Pinpoint the cell where the given text exists, returning its [X, Y] midpoint coordinate. 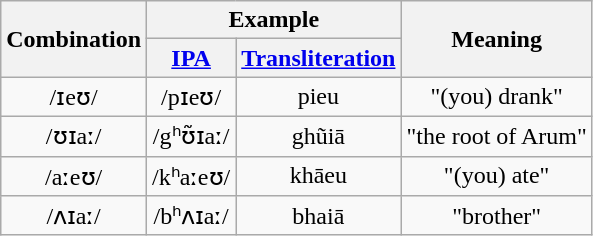
/pɪeʊ/ [192, 97]
Meaning [496, 39]
Combination [74, 39]
/ʊɪaː/ [74, 136]
/aːeʊ/ [74, 176]
Example [274, 20]
/bʰʌɪaː/ [192, 216]
"the root of Arum" [496, 136]
IPA [192, 58]
/ɪeʊ/ [74, 97]
"brother" [496, 216]
/gʰʊ̃ɪaː/ [192, 136]
Transliteration [318, 58]
bhaiā [318, 216]
/kʰaːeʊ/ [192, 176]
"(you) ate" [496, 176]
pieu [318, 97]
khāeu [318, 176]
"(you) drank" [496, 97]
/ʌɪaː/ [74, 216]
ghũiā [318, 136]
